Identify which cell holds the provided text, then report its (x, y) central coordinate. 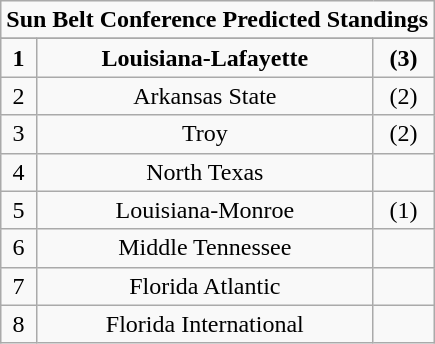
North Texas (204, 172)
Middle Tennessee (204, 248)
Troy (204, 134)
6 (19, 248)
(1) (403, 210)
4 (19, 172)
8 (19, 324)
2 (19, 96)
Arkansas State (204, 96)
(3) (403, 58)
5 (19, 210)
Florida Atlantic (204, 286)
Louisiana-Monroe (204, 210)
Sun Belt Conference Predicted Standings (218, 20)
Florida International (204, 324)
3 (19, 134)
Louisiana-Lafayette (204, 58)
1 (19, 58)
7 (19, 286)
